Detect which cell encompasses the target text, then output its (x, y) center coordinate. 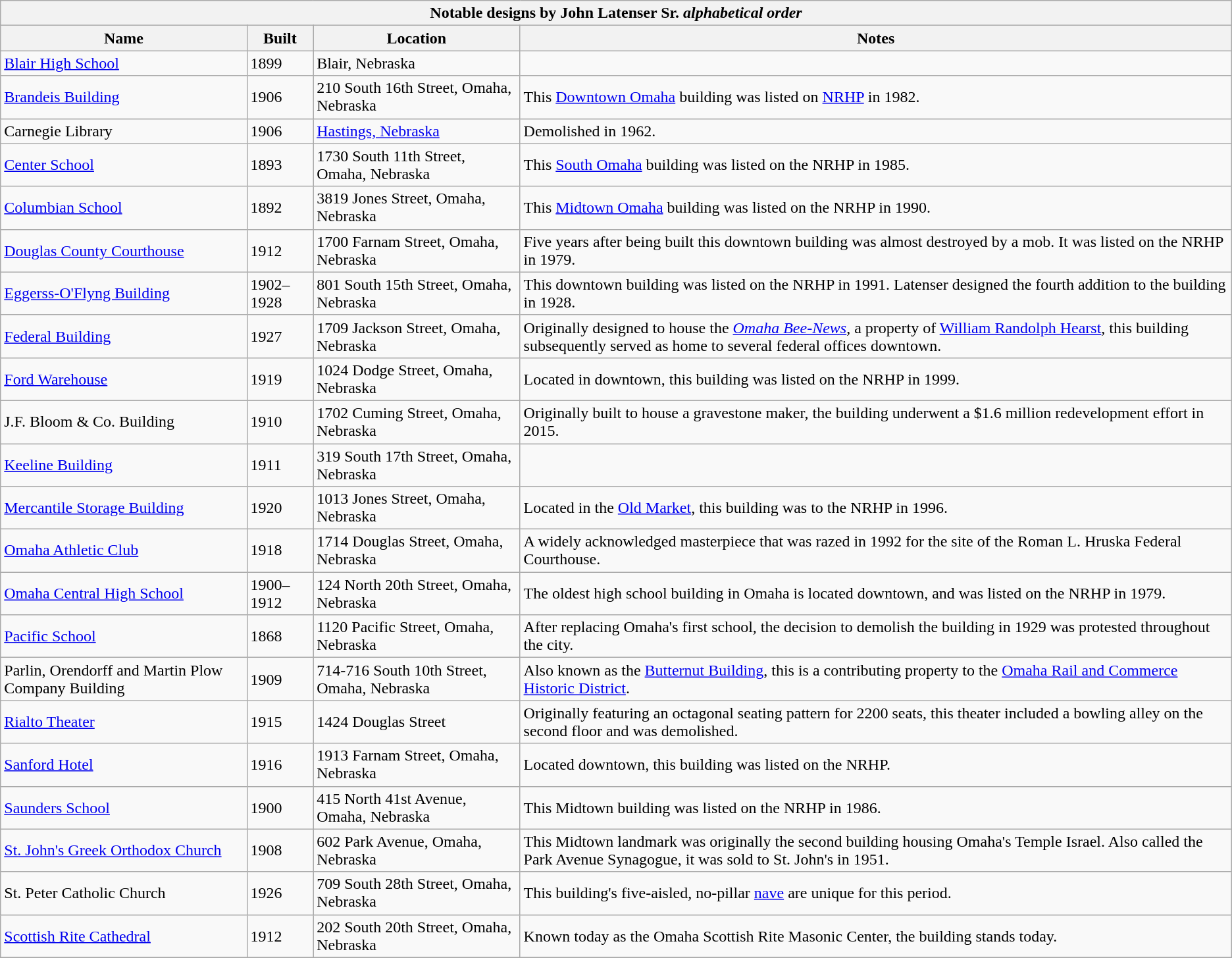
1918 (280, 550)
Omaha Central High School (124, 594)
1913 Farnam Street, Omaha, Nebraska (417, 765)
Saunders School (124, 807)
1899 (280, 63)
1927 (280, 336)
Demolished in 1962. (875, 131)
1700 Farnam Street, Omaha, Nebraska (417, 250)
Originally built to house a gravestone maker, the building underwent a $1.6 million redevelopment effort in 2015. (875, 421)
This South Omaha building was listed on the NRHP in 1985. (875, 165)
St. John's Greek Orthodox Church (124, 851)
St. Peter Catholic Church (124, 893)
The oldest high school building in Omaha is located downtown, and was listed on the NRHP in 1979. (875, 594)
Location (417, 38)
1919 (280, 379)
Columbian School (124, 208)
Parlin, Orendorff and Martin Plow Company Building (124, 679)
Known today as the Omaha Scottish Rite Masonic Center, the building stands today. (875, 936)
Originally featuring an octagonal seating pattern for 2200 seats, this theater included a bowling alley on the second floor and was demolished. (875, 722)
1915 (280, 722)
1024 Dodge Street, Omaha, Nebraska (417, 379)
Mercantile Storage Building (124, 508)
Notes (875, 38)
This building's five-aisled, no-pillar nave are unique for this period. (875, 893)
1911 (280, 465)
709 South 28th Street, Omaha, Nebraska (417, 893)
Built (280, 38)
1714 Douglas Street, Omaha, Nebraska (417, 550)
1900 (280, 807)
Also known as the Butternut Building, this is a contributing property to the Omaha Rail and Commerce Historic District. (875, 679)
Keeline Building (124, 465)
Located downtown, this building was listed on the NRHP. (875, 765)
Brandeis Building (124, 97)
124 North 20th Street, Omaha, Nebraska (417, 594)
Douglas County Courthouse (124, 250)
Omaha Athletic Club (124, 550)
Pacific School (124, 636)
1424 Douglas Street (417, 722)
Scottish Rite Cathedral (124, 936)
801 South 15th Street, Omaha, Nebraska (417, 294)
Rialto Theater (124, 722)
Located in downtown, this building was listed on the NRHP in 1999. (875, 379)
Located in the Old Market, this building was to the NRHP in 1996. (875, 508)
This Midtown building was listed on the NRHP in 1986. (875, 807)
1900–1912 (280, 594)
This downtown building was listed on the NRHP in 1991. Latenser designed the fourth addition to the building in 1928. (875, 294)
1909 (280, 679)
Eggerss-O'Flyng Building (124, 294)
1920 (280, 508)
Blair High School (124, 63)
This Downtown Omaha building was listed on NRHP in 1982. (875, 97)
1730 South 11th Street, Omaha, Nebraska (417, 165)
Blair, Nebraska (417, 63)
Ford Warehouse (124, 379)
415 North 41st Avenue, Omaha, Nebraska (417, 807)
602 Park Avenue, Omaha, Nebraska (417, 851)
1910 (280, 421)
1013 Jones Street, Omaha, Nebraska (417, 508)
1709 Jackson Street, Omaha, Nebraska (417, 336)
1893 (280, 165)
1702 Cuming Street, Omaha, Nebraska (417, 421)
1908 (280, 851)
J.F. Bloom & Co. Building (124, 421)
3819 Jones Street, Omaha, Nebraska (417, 208)
Sanford Hotel (124, 765)
202 South 20th Street, Omaha, Nebraska (417, 936)
Federal Building (124, 336)
319 South 17th Street, Omaha, Nebraska (417, 465)
Hastings, Nebraska (417, 131)
Name (124, 38)
Notable designs by John Latenser Sr. alphabetical order (616, 13)
1868 (280, 636)
Carnegie Library (124, 131)
This Midtown Omaha building was listed on the NRHP in 1990. (875, 208)
1120 Pacific Street, Omaha, Nebraska (417, 636)
714-716 South 10th Street, Omaha, Nebraska (417, 679)
1916 (280, 765)
1892 (280, 208)
After replacing Omaha's first school, the decision to demolish the building in 1929 was protested throughout the city. (875, 636)
A widely acknowledged masterpiece that was razed in 1992 for the site of the Roman L. Hruska Federal Courthouse. (875, 550)
210 South 16th Street, Omaha, Nebraska (417, 97)
1926 (280, 893)
1902–1928 (280, 294)
Center School (124, 165)
Five years after being built this downtown building was almost destroyed by a mob. It was listed on the NRHP in 1979. (875, 250)
